Determine the [X, Y] coordinate at the center of the cell enclosing the given text.  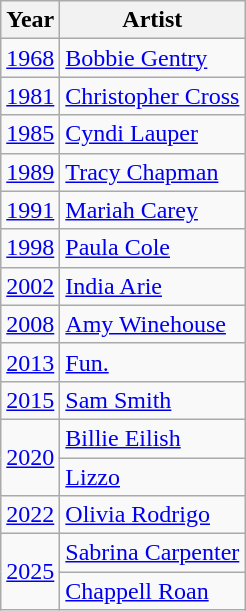
1985 [30, 134]
Fun. [152, 362]
1989 [30, 172]
Artist [152, 20]
Chappell Roan [152, 591]
Mariah Carey [152, 210]
Amy Winehouse [152, 324]
India Arie [152, 286]
2008 [30, 324]
Sam Smith [152, 400]
Cyndi Lauper [152, 134]
2002 [30, 286]
2020 [30, 457]
Year [30, 20]
Paula Cole [152, 248]
Bobbie Gentry [152, 58]
Tracy Chapman [152, 172]
Lizzo [152, 477]
1998 [30, 248]
Billie Eilish [152, 438]
Christopher Cross [152, 96]
1968 [30, 58]
Olivia Rodrigo [152, 515]
1991 [30, 210]
2025 [30, 572]
2013 [30, 362]
Sabrina Carpenter [152, 553]
2022 [30, 515]
1981 [30, 96]
2015 [30, 400]
